Scan for the cell matching the given text and deliver its (X, Y) coordinate at center. 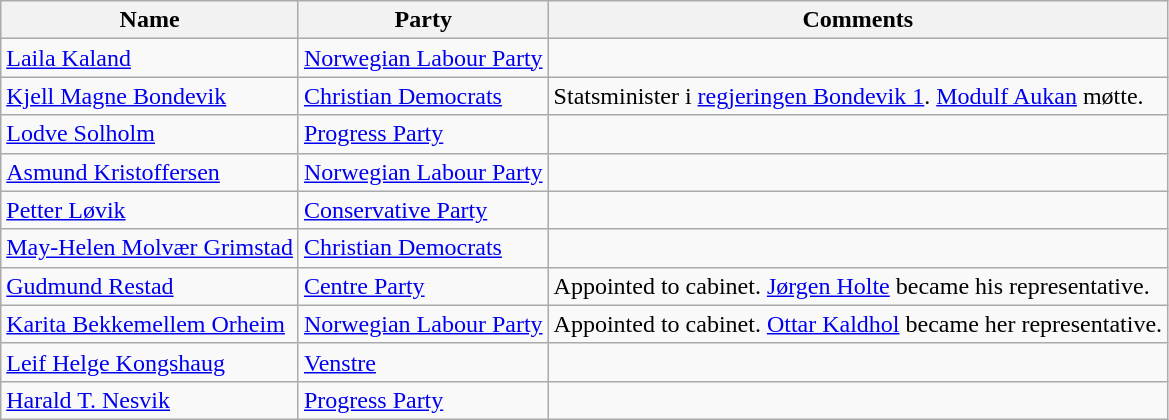
May-Helen Molvær Grimstad (150, 248)
Gudmund Restad (150, 286)
Kjell Magne Bondevik (150, 96)
Harald T. Nesvik (150, 400)
Laila Kaland (150, 58)
Lodve Solholm (150, 134)
Petter Løvik (150, 210)
Venstre (423, 362)
Comments (858, 20)
Leif Helge Kongshaug (150, 362)
Centre Party (423, 286)
Appointed to cabinet. Jørgen Holte became his representative. (858, 286)
Asmund Kristoffersen (150, 172)
Karita Bekkemellem Orheim (150, 324)
Party (423, 20)
Name (150, 20)
Conservative Party (423, 210)
Statsminister i regjeringen Bondevik 1. Modulf Aukan møtte. (858, 96)
Appointed to cabinet. Ottar Kaldhol became her representative. (858, 324)
